Search for the cell housing the specified text and yield its [X, Y] center coordinate. 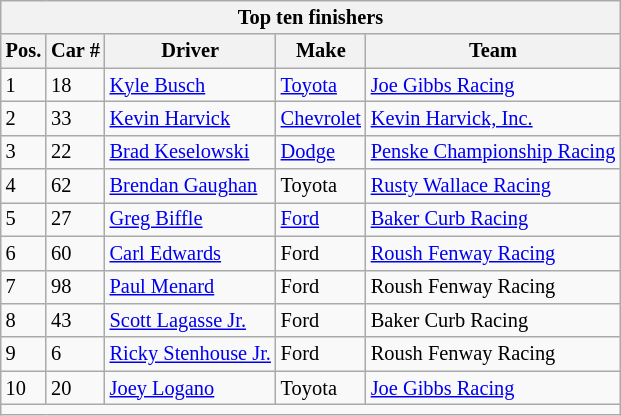
22 [76, 152]
10 [24, 388]
Penske Championship Racing [493, 152]
43 [76, 320]
33 [76, 118]
Pos. [24, 51]
Top ten finishers [310, 17]
18 [76, 85]
Greg Biffle [190, 219]
Dodge [321, 152]
Team [493, 51]
7 [24, 287]
Kyle Busch [190, 85]
5 [24, 219]
Joey Logano [190, 388]
4 [24, 186]
Kevin Harvick, Inc. [493, 118]
Paul Menard [190, 287]
Scott Lagasse Jr. [190, 320]
Rusty Wallace Racing [493, 186]
8 [24, 320]
Brendan Gaughan [190, 186]
62 [76, 186]
Driver [190, 51]
60 [76, 253]
3 [24, 152]
98 [76, 287]
2 [24, 118]
20 [76, 388]
Car # [76, 51]
Make [321, 51]
Chevrolet [321, 118]
27 [76, 219]
1 [24, 85]
Brad Keselowski [190, 152]
9 [24, 354]
Ricky Stenhouse Jr. [190, 354]
Kevin Harvick [190, 118]
Carl Edwards [190, 253]
